Return (X, Y) of the center of cell containing provided text 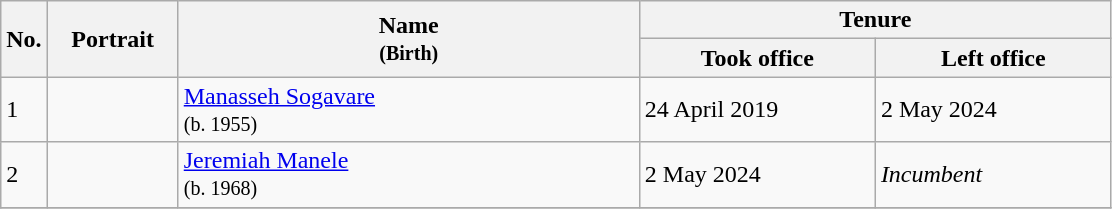
2 (24, 174)
Left office (993, 58)
1 (24, 110)
Took office (757, 58)
Portrait (112, 39)
Jeremiah Manele(b. 1968) (408, 174)
Incumbent (993, 174)
Manasseh Sogavare(b. 1955) (408, 110)
24 April 2019 (757, 110)
No. (24, 39)
Tenure (875, 20)
Name(Birth) (408, 39)
